Find where the given text appears and provide that cell's center as [x, y] coordinate. 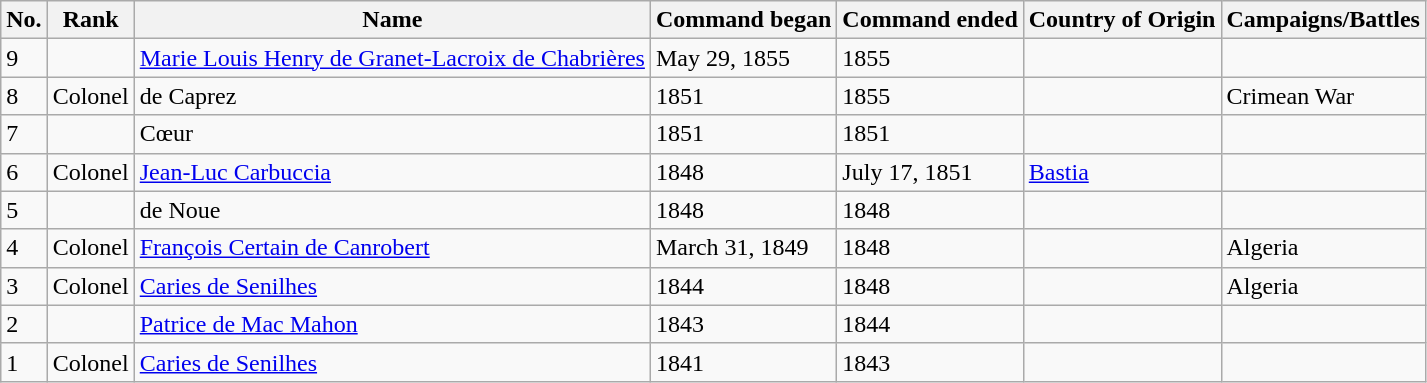
François Certain de Canrobert [392, 248]
Command began [743, 20]
Bastia [1122, 172]
6 [24, 172]
4 [24, 248]
de Noue [392, 210]
9 [24, 58]
No. [24, 20]
Rank [90, 20]
7 [24, 134]
1841 [743, 362]
5 [24, 210]
Marie Louis Henry de Granet-Lacroix de Chabrières [392, 58]
Crimean War [1323, 96]
Cœur [392, 134]
May 29, 1855 [743, 58]
July 17, 1851 [930, 172]
Command ended [930, 20]
de Caprez [392, 96]
Country of Origin [1122, 20]
Campaigns/Battles [1323, 20]
8 [24, 96]
March 31, 1849 [743, 248]
1 [24, 362]
Jean-Luc Carbuccia [392, 172]
2 [24, 324]
3 [24, 286]
Patrice de Mac Mahon [392, 324]
Name [392, 20]
